Determine the [X, Y] coordinate at the center of the cell enclosing the given text.  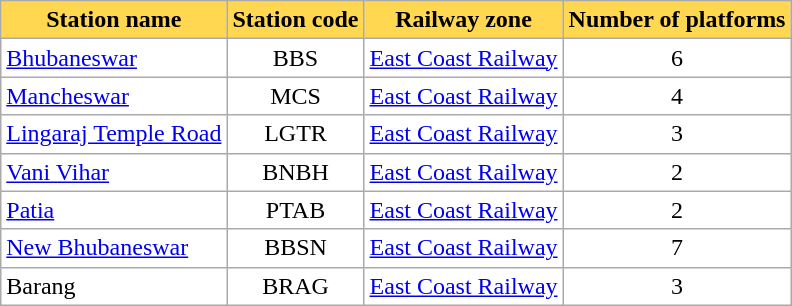
Patia [114, 210]
7 [677, 248]
4 [677, 96]
BRAG [296, 286]
6 [677, 58]
Mancheswar [114, 96]
Lingaraj Temple Road [114, 134]
Railway zone [464, 20]
BBSN [296, 248]
LGTR [296, 134]
BNBH [296, 172]
Station name [114, 20]
Bhubaneswar [114, 58]
Vani Vihar [114, 172]
Barang [114, 286]
BBS [296, 58]
Number of platforms [677, 20]
MCS [296, 96]
Station code [296, 20]
PTAB [296, 210]
New Bhubaneswar [114, 248]
